Provide the (X, Y) coordinate of the cell's center where the given text is located.  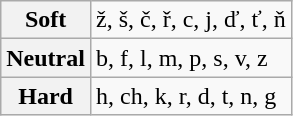
Hard (46, 96)
b, f, l, m, p, s, v, z (190, 58)
ž, š, č, ř, c, j, ď, ť, ň (190, 20)
Neutral (46, 58)
Soft (46, 20)
h, ch, k, r, d, t, n, g (190, 96)
